Find where the given text appears and provide that cell's center as [x, y] coordinate. 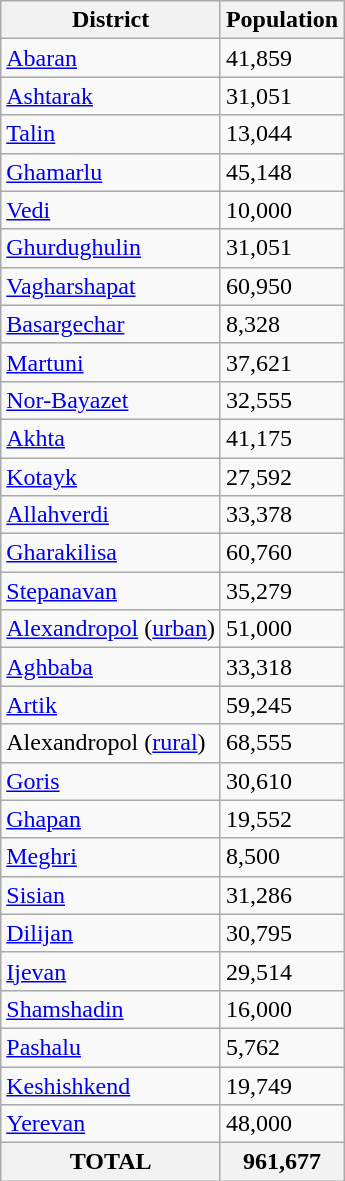
Akhta [111, 438]
Ashtarak [111, 96]
Ghurdughulin [111, 248]
Kotayk [111, 477]
Goris [111, 781]
Yerevan [111, 1124]
TOTAL [111, 1162]
32,555 [282, 400]
Shamshadin [111, 1009]
31,286 [282, 895]
29,514 [282, 971]
Keshishkend [111, 1085]
Vedi [111, 210]
33,378 [282, 515]
8,328 [282, 324]
961,677 [282, 1162]
Basargechar [111, 324]
Talin [111, 134]
District [111, 20]
Ghapan [111, 819]
10,000 [282, 210]
Vagharshapat [111, 286]
Nor-Bayazet [111, 400]
Allahverdi [111, 515]
Alexandropol (rural) [111, 743]
60,760 [282, 553]
37,621 [282, 362]
19,552 [282, 819]
35,279 [282, 591]
Ghamarlu [111, 172]
5,762 [282, 1047]
48,000 [282, 1124]
41,175 [282, 438]
8,500 [282, 857]
Pashalu [111, 1047]
Artik [111, 705]
Ijevan [111, 971]
Aghbaba [111, 667]
27,592 [282, 477]
68,555 [282, 743]
Martuni [111, 362]
60,950 [282, 286]
19,749 [282, 1085]
33,318 [282, 667]
13,044 [282, 134]
Dilijan [111, 933]
51,000 [282, 629]
Abaran [111, 58]
Population [282, 20]
Meghri [111, 857]
Sisian [111, 895]
Gharakilisa [111, 553]
30,795 [282, 933]
Stepanavan [111, 591]
59,245 [282, 705]
Alexandropol (urban) [111, 629]
16,000 [282, 1009]
41,859 [282, 58]
30,610 [282, 781]
45,148 [282, 172]
